Pinpoint the cell where the given text exists, returning its [X, Y] midpoint coordinate. 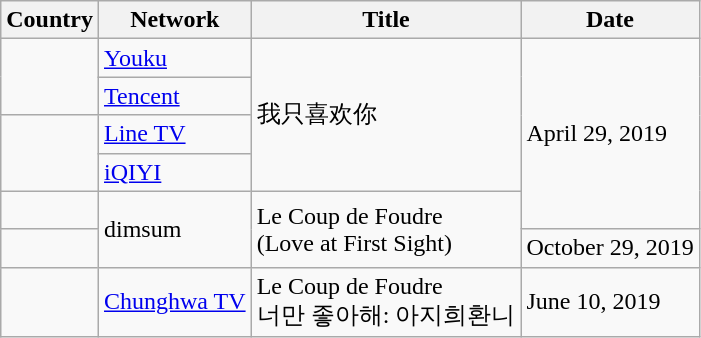
iQIYI [174, 172]
April 29, 2019 [610, 134]
Network [174, 20]
Chunghwa TV [174, 302]
Date [610, 20]
Le Coup de Foudre 너만 좋아해: 아지희환니 [386, 302]
Tencent [174, 96]
Line TV [174, 134]
Youku [174, 58]
Le Coup de Foudre (Love at First Sight) [386, 229]
我只喜欢你 [386, 115]
October 29, 2019 [610, 248]
June 10, 2019 [610, 302]
Country [50, 20]
dimsum [174, 229]
Title [386, 20]
